Return (x, y) of the center of cell containing provided text 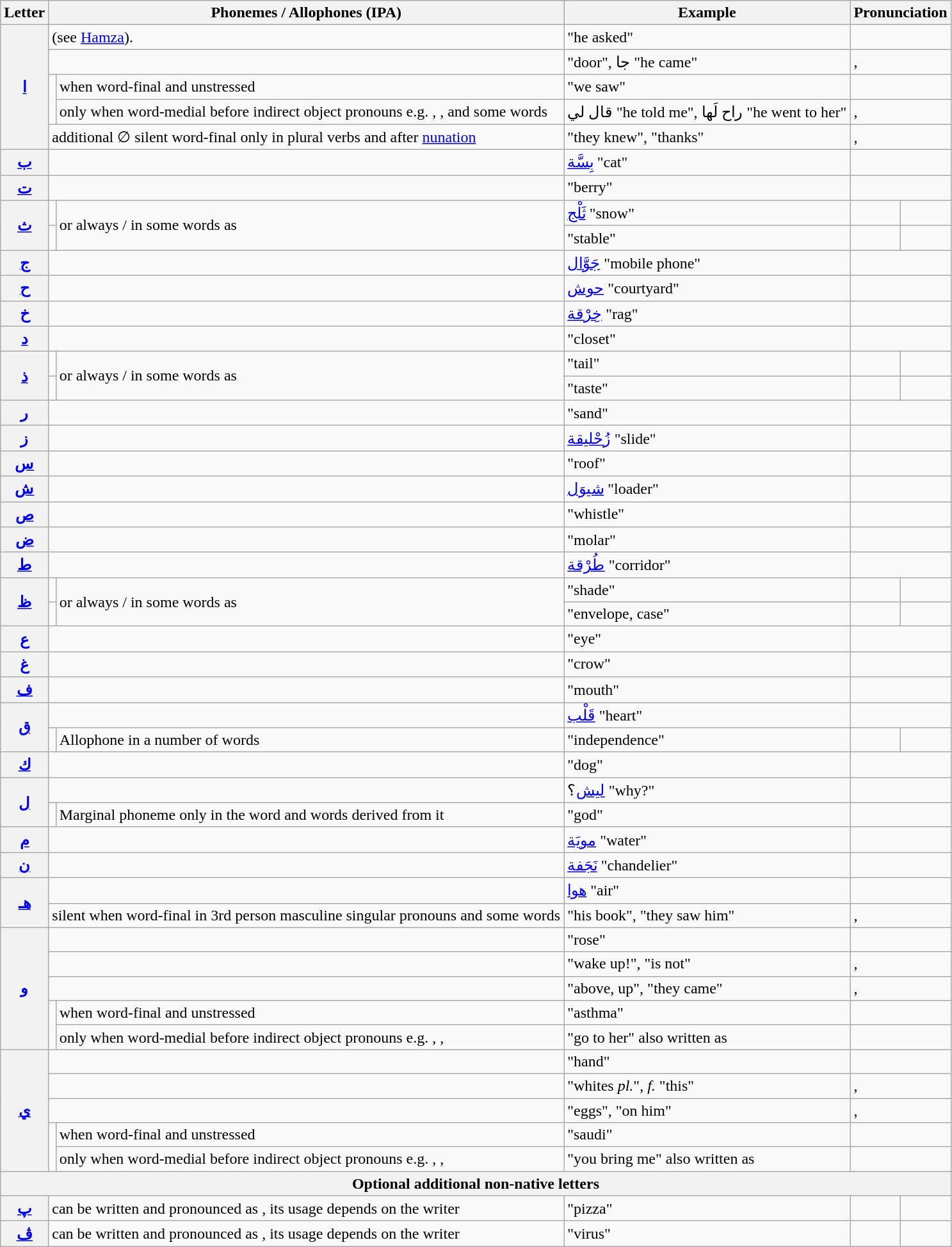
"his book", "they saw him" (707, 915)
Optional additional non-native letters (476, 1184)
"wake up!", "is not" (707, 964)
ج (24, 263)
Allophone in a number of words (310, 740)
"closet" (707, 339)
ڤ (24, 1234)
حوش "courtyard" (707, 288)
"sand" (707, 413)
هـ (24, 902)
"you bring me" also written as (707, 1159)
پ (24, 1209)
"stable" (707, 238)
"saudi" (707, 1135)
Pronunciation (900, 13)
نَجَفة "chandelier" (707, 865)
ر (24, 413)
"they knew", "thanks" (707, 137)
"door", جا "he came" (707, 62)
Example (707, 13)
هوا "air" (707, 890)
Letter (24, 13)
"rose" (707, 940)
ثَلْج "snow" (707, 213)
"independence" (707, 740)
Marginal phoneme only in the word and words derived from it (310, 815)
جَوَّال "mobile phone" (707, 263)
"dog" (707, 765)
only when word-medial before indirect object pronouns e.g. , , and some words (310, 111)
س (24, 464)
غ (24, 664)
"eye" (707, 639)
"tail" (707, 364)
"virus" (707, 1234)
"berry" (707, 188)
"whites pl.", f. "this" (707, 1086)
ل (24, 803)
م (24, 840)
خِرْقة "rag" (707, 314)
ص (24, 514)
ب (24, 163)
"crow" (707, 664)
شيوَل "loader" (707, 489)
ن (24, 865)
additional ∅ silent word-final only in plural verbs and after nunation (306, 137)
"hand" (707, 1061)
ي (24, 1110)
"we saw" (707, 86)
Phonemes / Allophones (IPA) (306, 13)
ث (24, 225)
ا (24, 87)
ف (24, 690)
خ (24, 314)
مويَة "water" (707, 840)
"envelope, case" (707, 614)
"roof" (707, 464)
بِسَّة "cat" (707, 163)
قَلْب "heart" (707, 715)
ك (24, 765)
ع (24, 639)
زُحْليقة "slide" (707, 438)
"shade" (707, 590)
"asthma" (707, 1013)
د (24, 339)
"pizza" (707, 1209)
"taste" (707, 388)
طُرْقة "corridor" (707, 565)
ت (24, 188)
silent when word-final in 3rd person masculine singular pronouns and some words (306, 915)
"mouth" (707, 690)
(see Hamza). (306, 37)
"he asked" (707, 37)
ط (24, 565)
"go to her" also written as (707, 1037)
"god" (707, 815)
ليش؟ "why?" (707, 790)
ح (24, 288)
ذ (24, 376)
ظ (24, 602)
"molar" (707, 540)
"whistle" (707, 514)
قال لي "he told me", راح لَها "he went to her" (707, 111)
ش (24, 489)
ض (24, 540)
ق (24, 727)
"eggs", "on him" (707, 1110)
ز (24, 438)
"above, up", "they came" (707, 988)
و (24, 988)
